Capture the cell that displays the provided text and extract its [x, y] central coordinate. 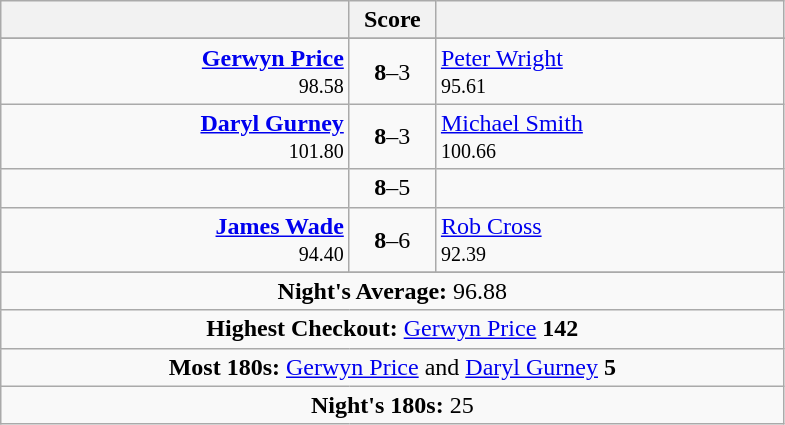
Highest Checkout: Gerwyn Price 142 [392, 329]
Night's Average: 96.88 [392, 291]
8–5 [392, 188]
Gerwyn Price 98.58 [176, 72]
Rob Cross 92.39 [610, 240]
Night's 180s: 25 [392, 405]
Peter Wright 95.61 [610, 72]
James Wade 94.40 [176, 240]
Michael Smith 100.66 [610, 136]
8–6 [392, 240]
Most 180s: Gerwyn Price and Daryl Gurney 5 [392, 367]
Daryl Gurney 101.80 [176, 136]
Score [392, 20]
